Provide the [X, Y] coordinate of the cell's center where the given text is located.  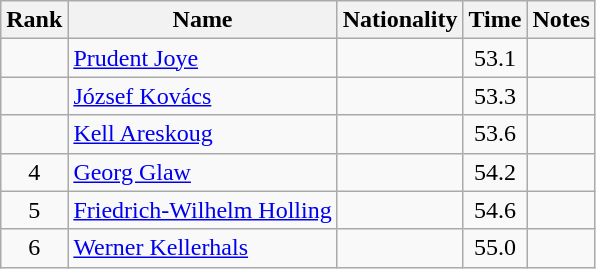
54.6 [495, 210]
Friedrich-Wilhelm Holling [202, 210]
Prudent Joye [202, 58]
József Kovács [202, 96]
53.6 [495, 134]
53.3 [495, 96]
54.2 [495, 172]
Name [202, 20]
53.1 [495, 58]
Rank [34, 20]
4 [34, 172]
55.0 [495, 248]
Kell Areskoug [202, 134]
Notes [561, 20]
Nationality [400, 20]
6 [34, 248]
Werner Kellerhals [202, 248]
Georg Glaw [202, 172]
5 [34, 210]
Time [495, 20]
